For the text-containing cell, return its midpoint in (X, Y) coordinate format. 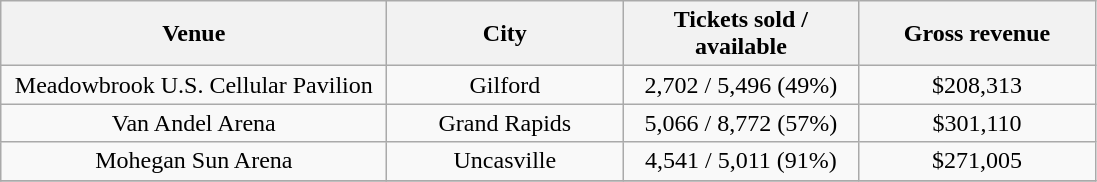
Venue (194, 34)
Tickets sold / available (741, 34)
Gilford (505, 85)
$271,005 (977, 161)
Uncasville (505, 161)
Meadowbrook U.S. Cellular Pavilion (194, 85)
$208,313 (977, 85)
Grand Rapids (505, 123)
4,541 / 5,011 (91%) (741, 161)
Gross revenue (977, 34)
City (505, 34)
5,066 / 8,772 (57%) (741, 123)
Van Andel Arena (194, 123)
Mohegan Sun Arena (194, 161)
$301,110 (977, 123)
2,702 / 5,496 (49%) (741, 85)
